Determine the (x, y) coordinate at the center of the cell enclosing the given text.  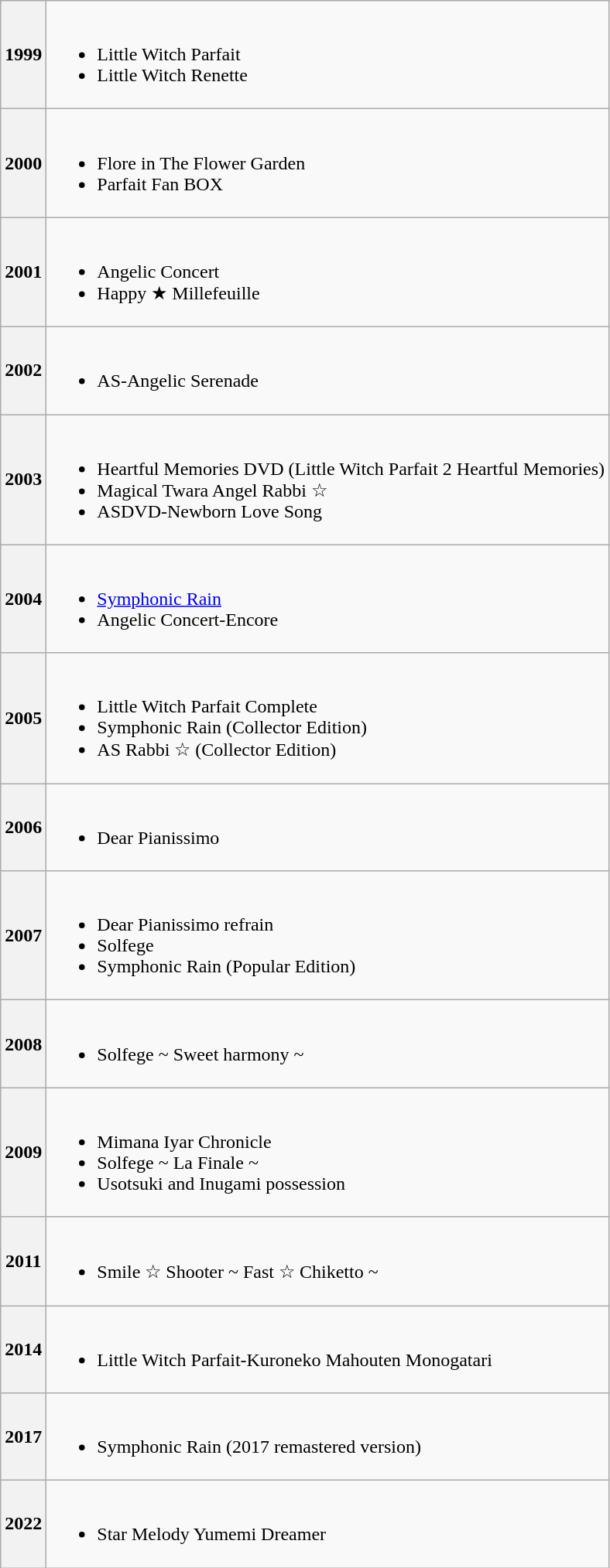
Little Witch Parfait CompleteSymphonic Rain (Collector Edition)AS Rabbi ☆ (Collector Edition) (328, 718)
2014 (23, 1349)
Little Witch Parfait-Kuroneko Mahouten Monogatari (328, 1349)
Flore in The Flower GardenParfait Fan BOX (328, 163)
2005 (23, 718)
2011 (23, 1261)
2001 (23, 272)
Little Witch ParfaitLittle Witch Renette (328, 55)
Heartful Memories DVD (Little Witch Parfait 2 Heartful Memories)Magical Twara Angel Rabbi ☆ASDVD-Newborn Love Song (328, 480)
Symphonic RainAngelic Concert-Encore (328, 599)
2002 (23, 370)
Symphonic Rain (2017 remastered version) (328, 1437)
Dear Pianissimo (328, 828)
2007 (23, 936)
2017 (23, 1437)
2008 (23, 1044)
Smile ☆ Shooter ~ Fast ☆ Chiketto ~ (328, 1261)
2009 (23, 1153)
Star Melody Yumemi Dreamer (328, 1524)
2000 (23, 163)
Angelic ConcertHappy ★ Millefeuille (328, 272)
1999 (23, 55)
2004 (23, 599)
2006 (23, 828)
Dear Pianissimo refrainSolfegeSymphonic Rain (Popular Edition) (328, 936)
Solfege ~ Sweet harmony ~ (328, 1044)
AS-Angelic Serenade (328, 370)
2022 (23, 1524)
2003 (23, 480)
Mimana Iyar ChronicleSolfege ~ La Finale ~Usotsuki and Inugami possession (328, 1153)
